Find where the given text appears and provide that cell's center as [x, y] coordinate. 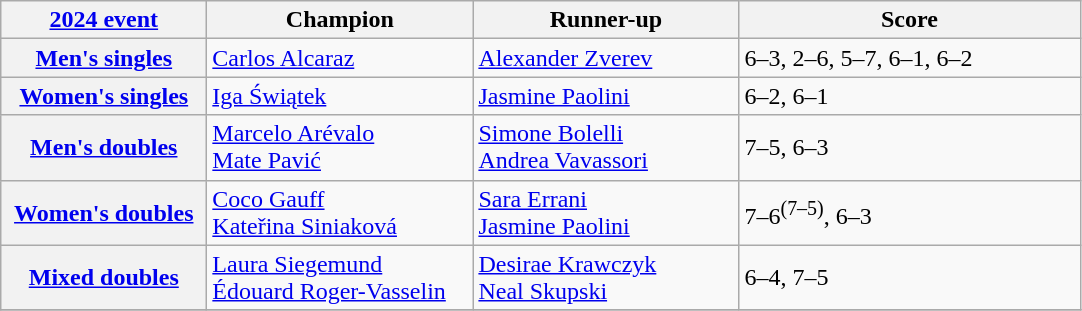
Jasmine Paolini [606, 96]
Sara Errani Jasmine Paolini [606, 212]
6–3, 2–6, 5–7, 6–1, 6–2 [910, 58]
Carlos Alcaraz [340, 58]
7–6(7–5), 6–3 [910, 212]
6–4, 7–5 [910, 278]
Mixed doubles [104, 278]
Marcelo Arévalo Mate Pavić [340, 148]
Desirae Krawczyk Neal Skupski [606, 278]
Score [910, 20]
6–2, 6–1 [910, 96]
Women's singles [104, 96]
7–5, 6–3 [910, 148]
Runner-up [606, 20]
Men's doubles [104, 148]
Men's singles [104, 58]
Alexander Zverev [606, 58]
Iga Świątek [340, 96]
Champion [340, 20]
Simone Bolelli Andrea Vavassori [606, 148]
Coco Gauff Kateřina Siniaková [340, 212]
2024 event [104, 20]
Women's doubles [104, 212]
Laura Siegemund Édouard Roger-Vasselin [340, 278]
